From the cell containing the given text, extract its center point as [x, y] coordinate. 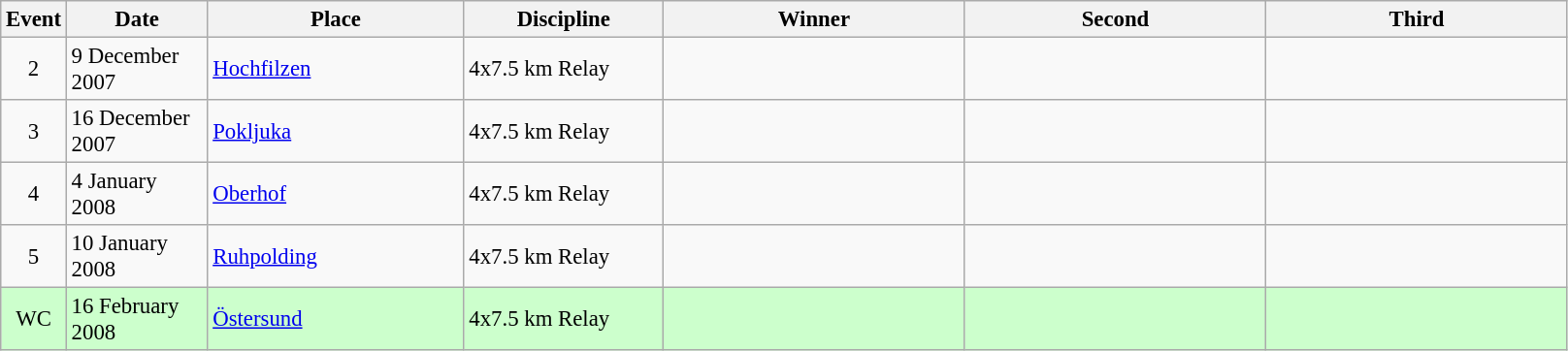
Oberhof [336, 194]
Event [34, 19]
WC [34, 320]
Hochfilzen [336, 70]
Place [336, 19]
Date [137, 19]
10 January 2008 [137, 256]
2 [34, 70]
5 [34, 256]
4 [34, 194]
4 January 2008 [137, 194]
Pokljuka [336, 132]
3 [34, 132]
Third [1417, 19]
Ruhpolding [336, 256]
Winner [815, 19]
16 February 2008 [137, 320]
Östersund [336, 320]
Second [1116, 19]
9 December 2007 [137, 70]
16 December 2007 [137, 132]
Discipline [564, 19]
